Provide the [X, Y] coordinate of the cell's center where the given text is located.  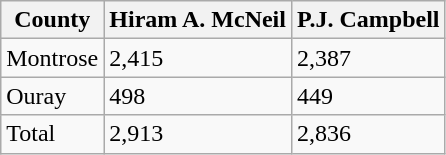
2,836 [368, 134]
Total [52, 134]
2,387 [368, 58]
Hiram A. McNeil [198, 20]
County [52, 20]
P.J. Campbell [368, 20]
Ouray [52, 96]
2,415 [198, 58]
449 [368, 96]
Montrose [52, 58]
2,913 [198, 134]
498 [198, 96]
